For the text-containing cell, return its midpoint in [x, y] coordinate format. 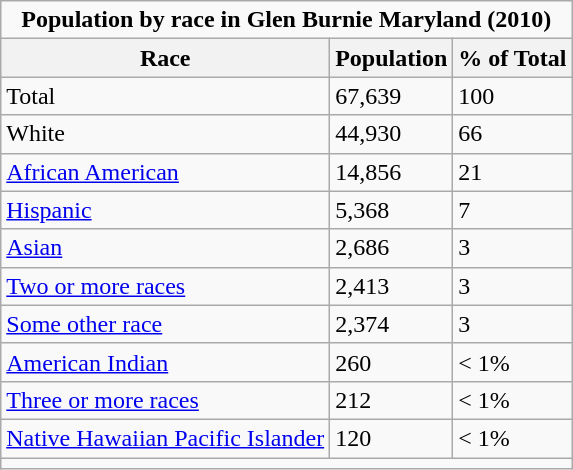
White [166, 134]
% of Total [512, 58]
100 [512, 96]
Population by race in Glen Burnie Maryland (2010) [286, 20]
212 [392, 400]
Asian [166, 248]
44,930 [392, 134]
Three or more races [166, 400]
Some other race [166, 324]
Native Hawaiian Pacific Islander [166, 438]
5,368 [392, 210]
2,413 [392, 286]
21 [512, 172]
66 [512, 134]
Hispanic [166, 210]
14,856 [392, 172]
7 [512, 210]
African American [166, 172]
Total [166, 96]
2,686 [392, 248]
Population [392, 58]
67,639 [392, 96]
Two or more races [166, 286]
American Indian [166, 362]
Race [166, 58]
260 [392, 362]
2,374 [392, 324]
120 [392, 438]
